Locate the cell with the specified text and output its [x, y] center coordinate. 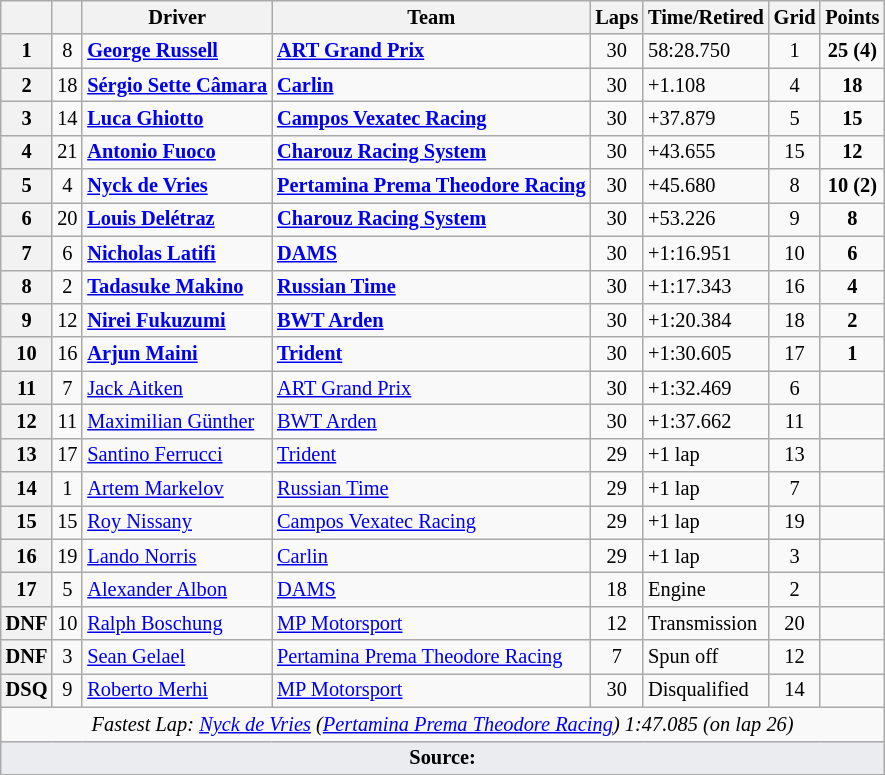
DSQ [27, 690]
Luca Ghiotto [177, 118]
+45.680 [706, 186]
+43.655 [706, 152]
Ralph Boschung [177, 623]
+1:37.662 [706, 421]
George Russell [177, 51]
+53.226 [706, 219]
Tadasuke Makino [177, 287]
Time/Retired [706, 17]
58:28.750 [706, 51]
Transmission [706, 623]
Antonio Fuoco [177, 152]
Laps [616, 17]
Source: [443, 758]
Louis Delétraz [177, 219]
+37.879 [706, 118]
Jack Aitken [177, 388]
Disqualified [706, 690]
+1:17.343 [706, 287]
Team [431, 17]
Santino Ferrucci [177, 455]
Points [852, 17]
Alexander Albon [177, 589]
21 [67, 152]
Nicholas Latifi [177, 253]
Nirei Fukuzumi [177, 320]
Nyck de Vries [177, 186]
+1:20.384 [706, 320]
Roberto Merhi [177, 690]
Lando Norris [177, 556]
Spun off [706, 657]
Sérgio Sette Câmara [177, 85]
Driver [177, 17]
+1:30.605 [706, 354]
Roy Nissany [177, 522]
25 (4) [852, 51]
Arjun Maini [177, 354]
+1.108 [706, 85]
Engine [706, 589]
Maximilian Günther [177, 421]
+1:32.469 [706, 388]
10 (2) [852, 186]
+1:16.951 [706, 253]
Grid [795, 17]
Sean Gelael [177, 657]
Artem Markelov [177, 489]
Fastest Lap: Nyck de Vries (Pertamina Prema Theodore Racing) 1:47.085 (on lap 26) [443, 724]
